Search for the cell housing the specified text and yield its [X, Y] center coordinate. 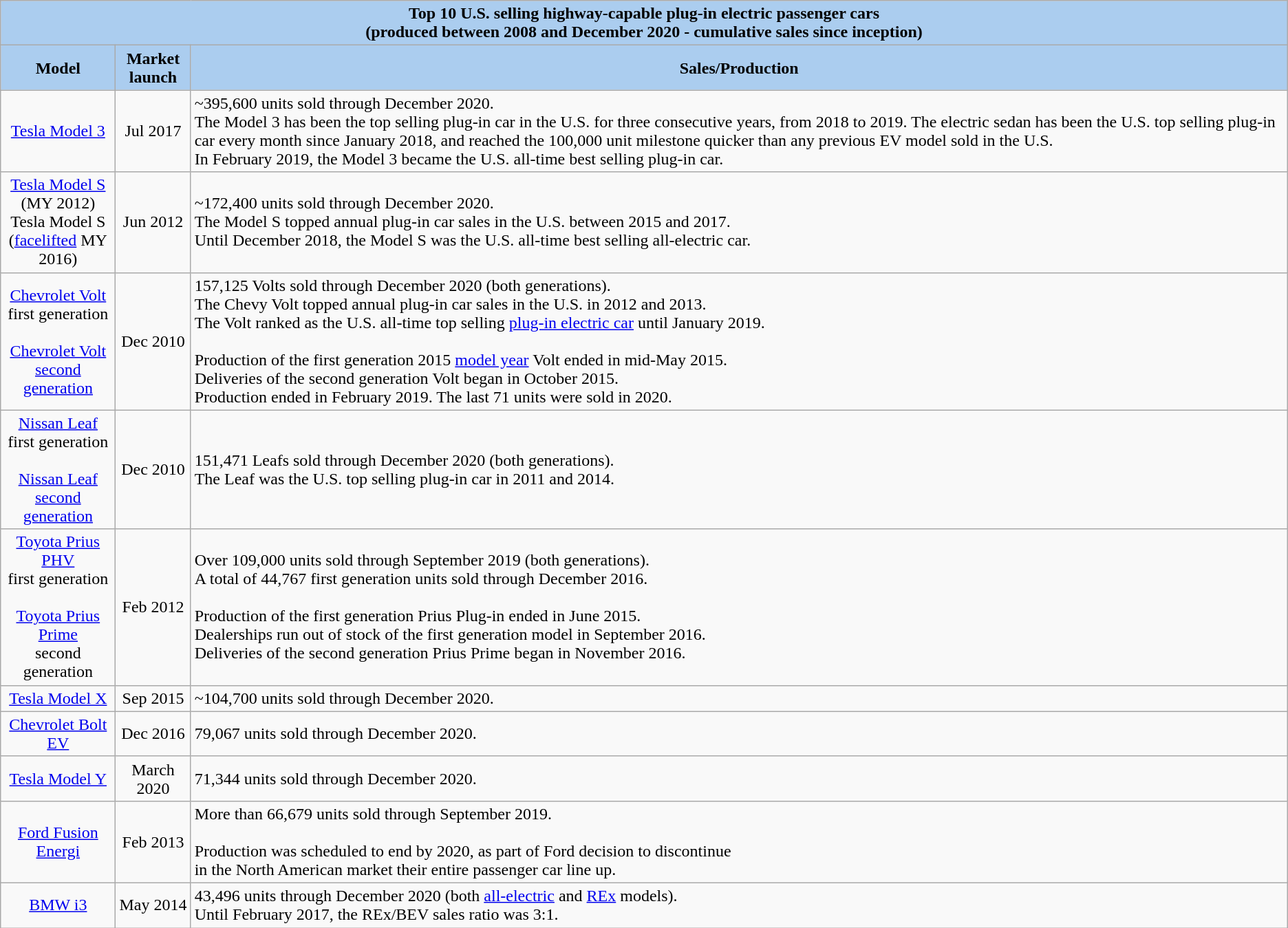
Tesla Model S(MY 2012)Tesla Model S(facelifted MY 2016) [58, 222]
Tesla Model X [58, 698]
Jun 2012 [153, 222]
151,471 Leafs sold through December 2020 (both generations).The Leaf was the U.S. top selling plug-in car in 2011 and 2014. [739, 469]
BMW i3 [58, 905]
Sep 2015 [153, 698]
Feb 2012 [153, 607]
~104,700 units sold through December 2020. [739, 698]
Feb 2013 [153, 842]
Nissan Leaffirst generationNissan Leafsecond generation [58, 469]
Dec 2016 [153, 733]
Model [58, 67]
79,067 units sold through December 2020. [739, 733]
Toyota Prius PHVfirst generationToyota Prius Primesecond generation [58, 607]
May 2014 [153, 905]
Chevrolet Bolt EV [58, 733]
Ford Fusion Energi [58, 842]
Tesla Model Y [58, 779]
Chevrolet Voltfirst generationChevrolet Voltsecond generation [58, 341]
Top 10 U.S. selling highway-capable plug-in electric passenger cars (produced between 2008 and December 2020 - cumulative sales since inception) [644, 23]
March 2020 [153, 779]
Tesla Model 3 [58, 131]
71,344 units sold through December 2020. [739, 779]
Sales/Production [739, 67]
43,496 units through December 2020 (both all-electric and REx models).Until February 2017, the REx/BEV sales ratio was 3:1. [739, 905]
Marketlaunch [153, 67]
Jul 2017 [153, 131]
